Capture the cell that displays the provided text and extract its (x, y) central coordinate. 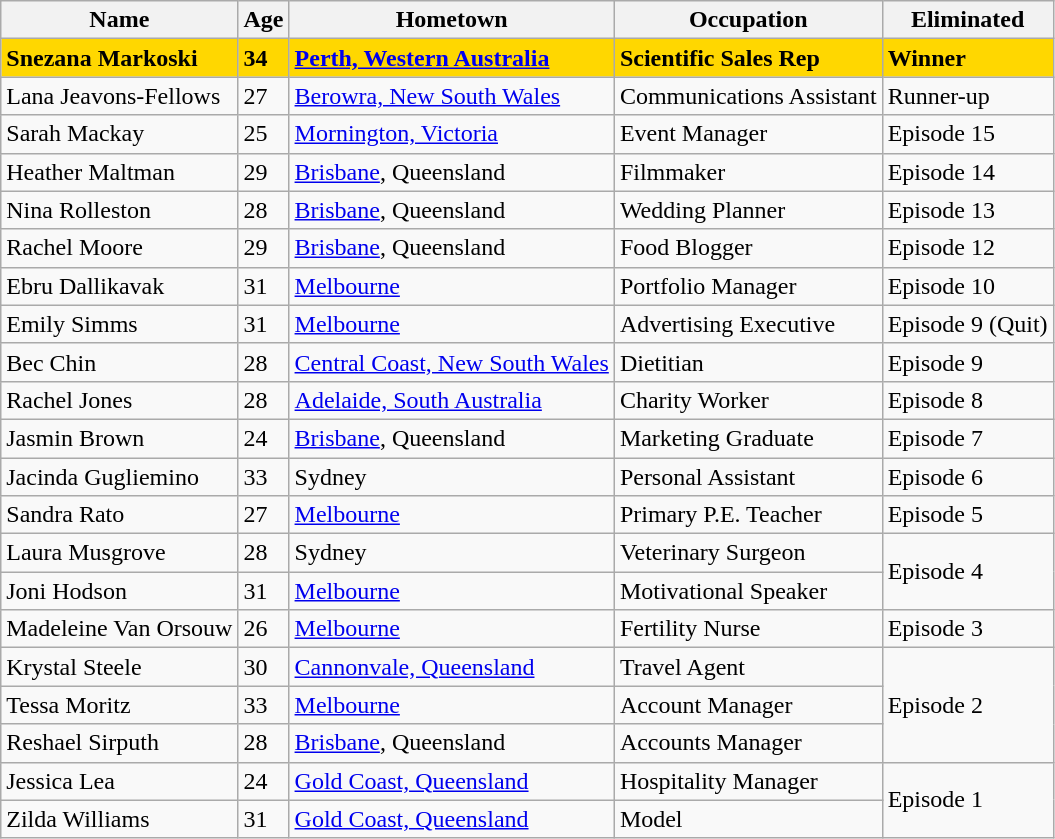
Tessa Moritz (120, 705)
Adelaide, South Australia (452, 400)
Sarah Mackay (120, 134)
Mornington, Victoria (452, 134)
Advertising Executive (748, 324)
Model (748, 819)
Madeleine Van Orsouw (120, 629)
Sandra Rato (120, 515)
Jacinda Gugliemino (120, 477)
Cannonvale, Queensland (452, 667)
Lana Jeavons-Fellows (120, 96)
Marketing Graduate (748, 438)
Episode 2 (968, 705)
Wedding Planner (748, 210)
Episode 9 (Quit) (968, 324)
Episode 12 (968, 248)
Event Manager (748, 134)
26 (264, 629)
Nina Rolleston (120, 210)
Snezana Markoski (120, 58)
Accounts Manager (748, 743)
Zilda Williams (120, 819)
Filmmaker (748, 172)
Perth, Western Australia (452, 58)
25 (264, 134)
Episode 8 (968, 400)
Hometown (452, 20)
Heather Maltman (120, 172)
Scientific Sales Rep (748, 58)
Episode 7 (968, 438)
Bec Chin (120, 362)
Communications Assistant (748, 96)
Motivational Speaker (748, 591)
Fertility Nurse (748, 629)
Portfolio Manager (748, 286)
Episode 9 (968, 362)
Name (120, 20)
Krystal Steele (120, 667)
Episode 3 (968, 629)
Account Manager (748, 705)
Jessica Lea (120, 781)
Eliminated (968, 20)
Episode 15 (968, 134)
Episode 5 (968, 515)
Episode 6 (968, 477)
Laura Musgrove (120, 553)
Ebru Dallikavak (120, 286)
Episode 1 (968, 800)
Charity Worker (748, 400)
Episode 4 (968, 572)
Travel Agent (748, 667)
Episode 14 (968, 172)
Reshael Sirputh (120, 743)
Central Coast, New South Wales (452, 362)
Episode 13 (968, 210)
Episode 10 (968, 286)
Berowra, New South Wales (452, 96)
Winner (968, 58)
Veterinary Surgeon (748, 553)
Primary P.E. Teacher (748, 515)
Personal Assistant (748, 477)
Joni Hodson (120, 591)
30 (264, 667)
Age (264, 20)
Food Blogger (748, 248)
Occupation (748, 20)
Rachel Moore (120, 248)
34 (264, 58)
Dietitian (748, 362)
Jasmin Brown (120, 438)
Runner-up (968, 96)
Hospitality Manager (748, 781)
Emily Simms (120, 324)
Rachel Jones (120, 400)
